Scan for the cell matching the given text and deliver its (X, Y) coordinate at center. 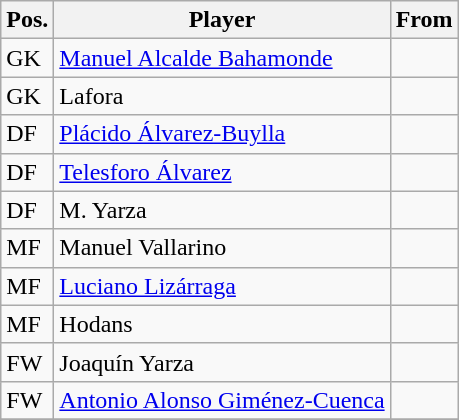
From (424, 20)
Lafora (222, 96)
Antonio Alonso Giménez-Cuenca (222, 400)
Plácido Álvarez-Buylla (222, 134)
Pos. (28, 20)
Luciano Lizárraga (222, 286)
Hodans (222, 324)
Manuel Alcalde Bahamonde (222, 58)
Telesforo Álvarez (222, 172)
M. Yarza (222, 210)
Manuel Vallarino (222, 248)
Player (222, 20)
Joaquín Yarza (222, 362)
